Identify which cell holds the provided text, then report its (X, Y) central coordinate. 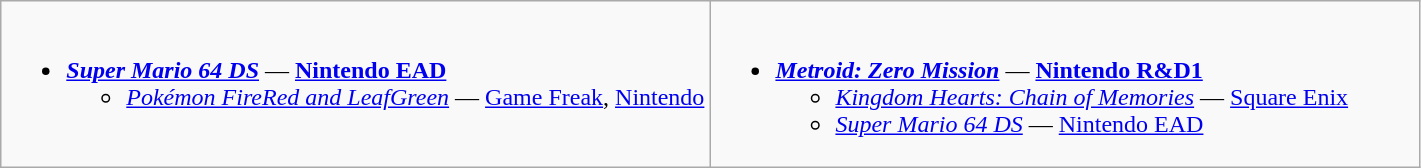
Super Mario 64 DS — Nintendo EADPokémon FireRed and LeafGreen — Game Freak, Nintendo (356, 84)
Metroid: Zero Mission — Nintendo R&D1Kingdom Hearts: Chain of Memories — Square EnixSuper Mario 64 DS — Nintendo EAD (1064, 84)
